Determine the (X, Y) coordinate at the center of the cell enclosing the given text.  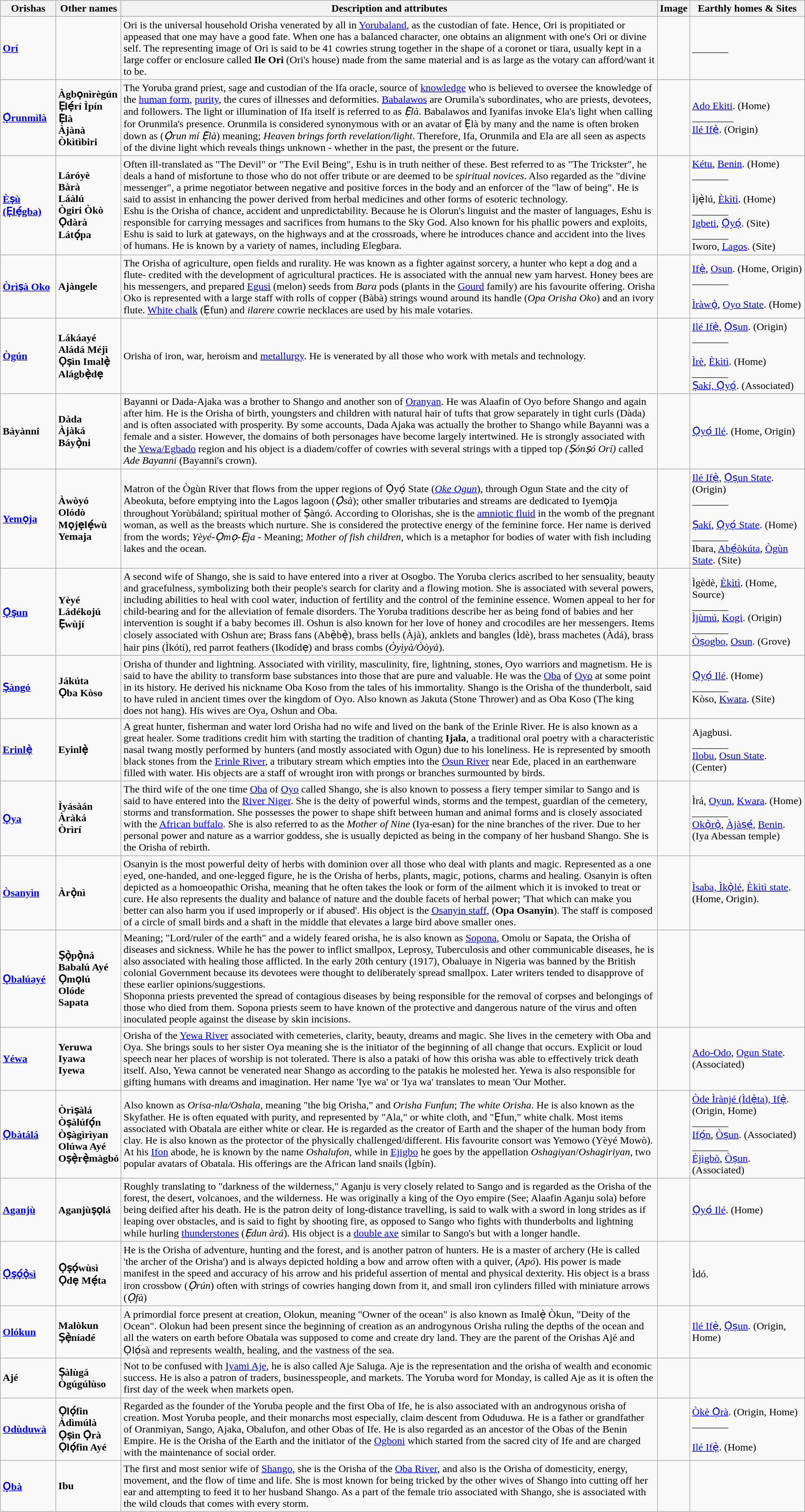
Ọbàtálá (28, 1135)
Ìgèdè, Èkìtì. (Home, Source)_______ Ìjùmú, Kogi. (Origin) _______Òṣogbo, Osun. (Grove) (747, 612)
Dàda Àjàká Báyọ̀ni (89, 432)
Òrìṣàlá Òṣàlúfọ́n Òṣàgìrìyan Olúwa Ayé Oṣẹ̀rẹ̀màgbó (89, 1135)
Erinlẹ̀ (28, 750)
Ilé Ifẹ̀, Ọ̀ṣun. (Origin)_______Ìrè, Èkìtì. (Home)_______Ṣakí, Ọ̀yọ́. (Associated) (747, 356)
Ọlọ́fin Àdìmúlà Ọṣìn Ọ̀rà Ọlọ́fin Ayé (89, 1429)
Láróyè Bàrà Láàlú Ògiri Òkò Ọ̀dàràLátọ́pa (89, 205)
Ọbà (28, 1486)
Yèyé Ládékojú Ẹ̀wùjí (89, 612)
Ifẹ̀, Osun. (Home, Origin)_______Ìràwọ̀, Oyo State. (Home) (747, 286)
Ọbalúayé (28, 979)
Image (673, 9)
Ọ̀ṣọ́ọ̀sì (28, 1274)
Ṣàngó (28, 687)
Ajàngele (89, 286)
Ṣàlùgá Ògúgúlùso (89, 1378)
Ọ̀yọ́ Ilé. (Home) _______ Kòso, Kwara. (Site) (747, 687)
Malòkun Ṣẹ̀níadé (89, 1332)
Aganjù (28, 1210)
Orisha of iron, war, heroism and metallurgy. He is venerated by all those who work with metals and technology. (390, 356)
Aganjùṣọlá (89, 1210)
Kétu, Benin. (Home)_______Ìjẹ̀lú, Èkìtì. (Home)_______ Igbeti, Ọ̀yọ́. (Site) _______ Iworo, Lagos. (Site) (747, 205)
Other names (89, 9)
Ọ̀yọ́ Ilé. (Home, Origin) (747, 432)
Èṣù (Ẹlẹ́gba) (28, 205)
Ilé Ifẹ̀, Ọ̀ṣun. (Origin, Home) (747, 1332)
Àrọ̀nì (89, 892)
_______ (747, 48)
Orí (28, 48)
Ọ̀ṣọ́wùsì Ọdẹ Mẹ́ta (89, 1274)
Ọ̀ṣun (28, 612)
Òkè Ọ̀rà. (Origin, Home)_______Ilé Ifẹ̀. (Home) (747, 1429)
Ajé (28, 1378)
Earthly homes & Sites (747, 9)
Ṣọ̀pọ̀ná Babalú Ayé Ọmọlú Olóde Sapata (89, 979)
Lákáayé Aládá Méjì Ọṣìn Imalẹ̀ Alágbẹ̀dẹ (89, 356)
Yéwa (28, 1059)
Ọ̀runmìlà (28, 118)
Ọ̀yọ́ Ilé. (Home) (747, 1210)
Ìsaba, Ìkọ̀lé, Èkìtì state. (Home, Origin). (747, 892)
Eyinlẹ̀ (89, 750)
Bàyànni (28, 432)
Orishas (28, 9)
Description and attributes (390, 9)
Yemọja (28, 519)
Ibu (89, 1486)
Jákúta Ọba Kòso (89, 687)
Ajagbusi._______Ilobu, Osun State. (Center) (747, 750)
Olókun (28, 1332)
Àgbọnìrègún Ẹlẹ́rí Ìpín Ẹ̀là Àjànà Òkìtìbiri (89, 118)
Ado Ekiti. (Home) ________ Ilé Ifẹ̀. (Origin) (747, 118)
Ìyásàán Àràká Òrìrí (89, 818)
Ilé Ifẹ̀, Ọ̀ṣun State. (Origin)_______Ṣakí, Ọ̀yọ́ State. (Home) _______ Ibara, Abẹ́òkúta, Ògùn State. (Site) (747, 519)
Ọya (28, 818)
Ògún (28, 356)
Òrìṣà Oko (28, 286)
Yeruwa Iyawa Iyewa (89, 1059)
Òsanyìn (28, 892)
Ado-Odo, Ogun State. (Associated) (747, 1059)
Àwòyó Olódò Mọjẹlẹ́wùYemaja (89, 519)
Òde Ìrànjé (Ìdẹ̀ta), Ifẹ̀. (Origin, Home) _______Ifọ́n, Òṣun. (Associated)_______Èjìgbò, Òṣun. (Associated) (747, 1135)
Odùduwà (28, 1429)
Ìrá, Oyun, Kwara. (Home) _______Okọ̀rọ̀, Àjàṣẹ́, Benin. (Iya Abessan temple) (747, 818)
Ìdó. (747, 1274)
